Locate the cell with the specified text and output its [x, y] center coordinate. 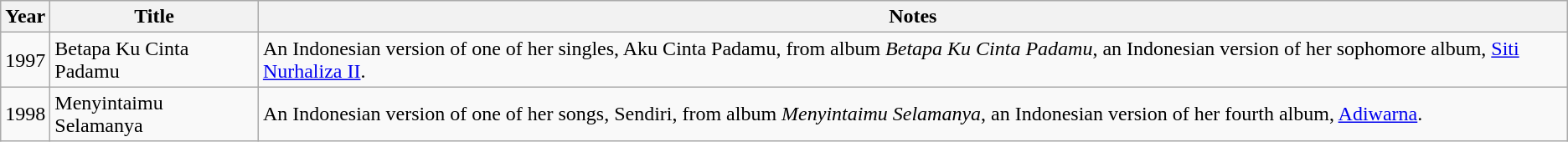
Notes [913, 17]
Menyintaimu Selamanya [154, 114]
Year [25, 17]
An Indonesian version of one of her songs, Sendiri, from album Menyintaimu Selamanya, an Indonesian version of her fourth album, Adiwarna. [913, 114]
Betapa Ku Cinta Padamu [154, 60]
Title [154, 17]
1997 [25, 60]
1998 [25, 114]
